Search for the cell housing the specified text and yield its (x, y) center coordinate. 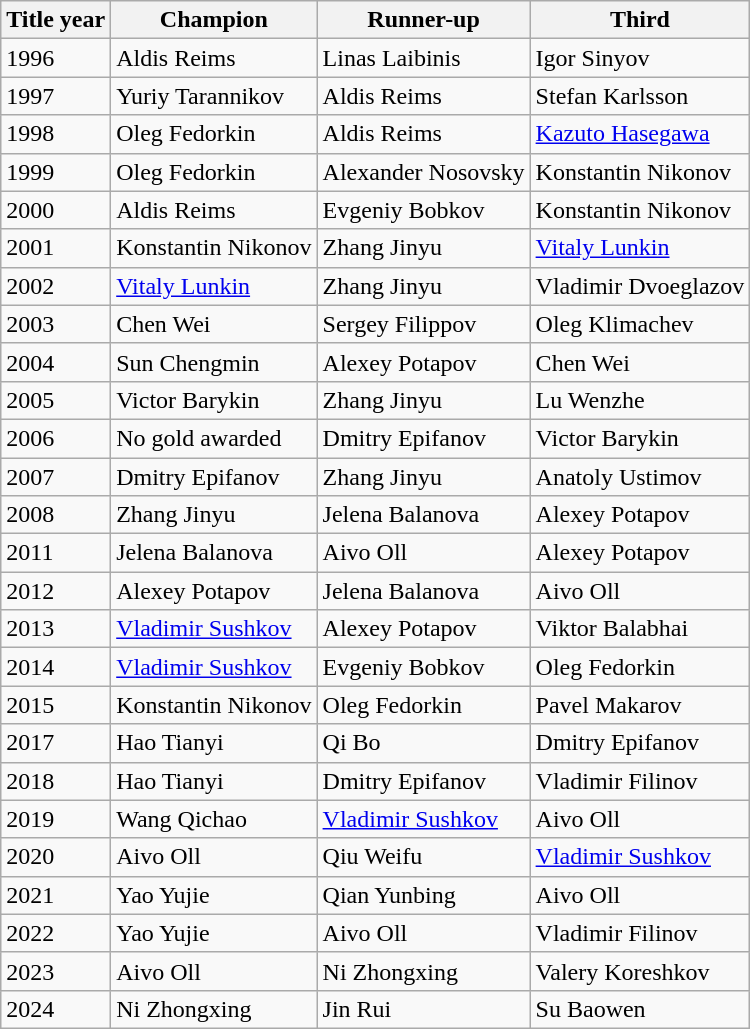
Qian Yunbing (424, 895)
Jin Rui (424, 1009)
Wang Qichao (214, 819)
Valery Koreshkov (640, 971)
Vladimir Dvoeglazov (640, 286)
1997 (56, 96)
2022 (56, 933)
Champion (214, 20)
2023 (56, 971)
2018 (56, 781)
2003 (56, 324)
2001 (56, 248)
Anatoly Ustimov (640, 477)
2021 (56, 895)
1999 (56, 172)
Igor Sinyov (640, 58)
Qi Bo (424, 743)
2019 (56, 819)
2006 (56, 438)
2013 (56, 629)
2012 (56, 591)
Sun Chengmin (214, 362)
Alexander Nosovsky (424, 172)
Oleg Klimachev (640, 324)
2008 (56, 515)
Kazuto Hasegawa (640, 134)
2015 (56, 705)
2024 (56, 1009)
2011 (56, 553)
Linas Laibinis (424, 58)
1996 (56, 58)
2000 (56, 210)
Viktor Balabhai (640, 629)
2020 (56, 857)
1998 (56, 134)
Third (640, 20)
2002 (56, 286)
Runner-up (424, 20)
Stefan Karlsson (640, 96)
2014 (56, 667)
Pavel Makarov (640, 705)
2007 (56, 477)
2004 (56, 362)
Lu Wenzhe (640, 400)
No gold awarded (214, 438)
2017 (56, 743)
Sergey Filippov (424, 324)
Yuriy Tarannikov (214, 96)
Su Baowen (640, 1009)
Title year (56, 20)
2005 (56, 400)
Qiu Weifu (424, 857)
